From the cell containing the given text, extract its center point as (X, Y) coordinate. 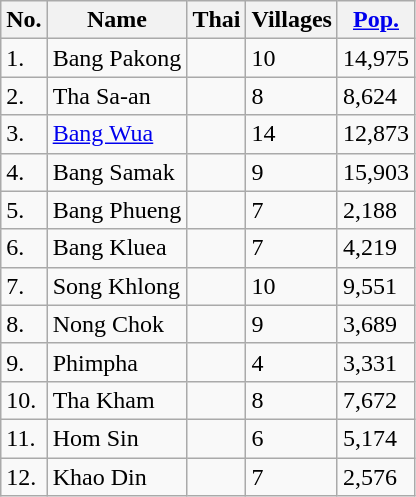
3,331 (376, 362)
Bang Wua (117, 134)
10. (24, 400)
2. (24, 96)
8,624 (376, 96)
2,188 (376, 210)
Nong Chok (117, 324)
4. (24, 172)
5,174 (376, 438)
12. (24, 477)
Bang Samak (117, 172)
Song Khlong (117, 286)
Hom Sin (117, 438)
Bang Phueng (117, 210)
Bang Kluea (117, 248)
7. (24, 286)
1. (24, 58)
4,219 (376, 248)
11. (24, 438)
15,903 (376, 172)
6. (24, 248)
Bang Pakong (117, 58)
14,975 (376, 58)
3,689 (376, 324)
9. (24, 362)
Khao Din (117, 477)
8. (24, 324)
9,551 (376, 286)
Phimpha (117, 362)
5. (24, 210)
Tha Sa-an (117, 96)
Pop. (376, 20)
No. (24, 20)
12,873 (376, 134)
14 (292, 134)
2,576 (376, 477)
Name (117, 20)
7,672 (376, 400)
Villages (292, 20)
6 (292, 438)
3. (24, 134)
Thai (216, 20)
Tha Kham (117, 400)
4 (292, 362)
